Pinpoint the cell where the given text exists, returning its (X, Y) midpoint coordinate. 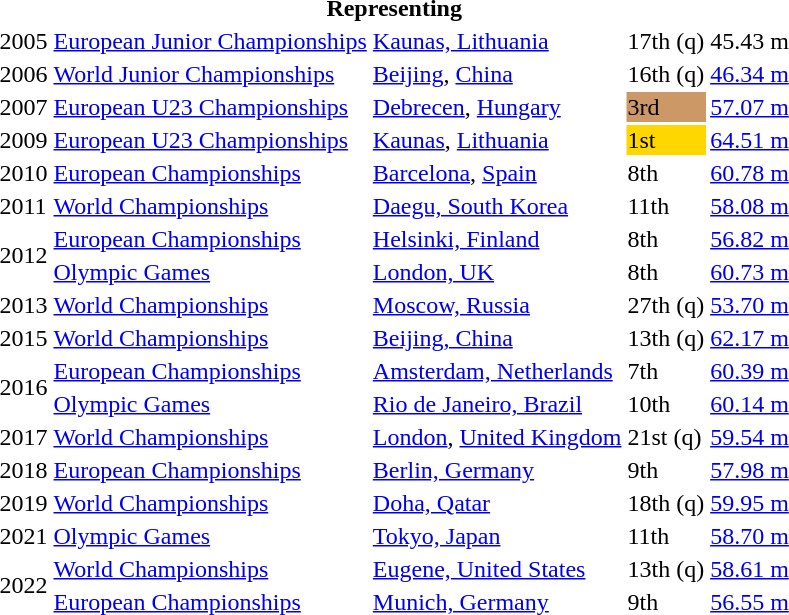
European Junior Championships (210, 41)
21st (q) (666, 437)
Rio de Janeiro, Brazil (497, 404)
9th (666, 470)
18th (q) (666, 503)
London, United Kingdom (497, 437)
Daegu, South Korea (497, 206)
Barcelona, Spain (497, 173)
17th (q) (666, 41)
10th (666, 404)
London, UK (497, 272)
1st (666, 140)
Doha, Qatar (497, 503)
Debrecen, Hungary (497, 107)
World Junior Championships (210, 74)
Moscow, Russia (497, 305)
Amsterdam, Netherlands (497, 371)
7th (666, 371)
27th (q) (666, 305)
16th (q) (666, 74)
Tokyo, Japan (497, 536)
Eugene, United States (497, 569)
3rd (666, 107)
Berlin, Germany (497, 470)
Helsinki, Finland (497, 239)
